Output the [x, y] coordinate of the center of the cell containing the given text.  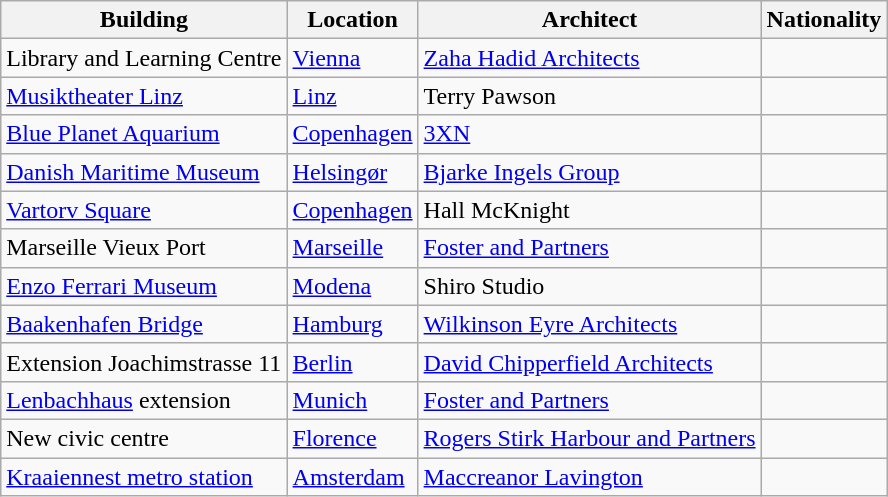
3XN [590, 134]
Building [144, 20]
Extension Joachimstrasse 11 [144, 362]
Vartorv Square [144, 210]
Helsingør [352, 172]
Architect [590, 20]
Amsterdam [352, 477]
Wilkinson Eyre Architects [590, 324]
Hamburg [352, 324]
Kraaiennest metro station [144, 477]
David Chipperfield Architects [590, 362]
Enzo Ferrari Museum [144, 286]
Marseille Vieux Port [144, 248]
Bjarke Ingels Group [590, 172]
Blue Planet Aquarium [144, 134]
Danish Maritime Museum [144, 172]
Nationality [824, 20]
Maccreanor Lavington [590, 477]
Hall McKnight [590, 210]
Berlin [352, 362]
Shiro Studio [590, 286]
Munich [352, 400]
Location [352, 20]
Linz [352, 96]
Baakenhafen Bridge [144, 324]
Zaha Hadid Architects [590, 58]
Lenbachhaus extension [144, 400]
New civic centre [144, 438]
Library and Learning Centre [144, 58]
Florence [352, 438]
Vienna [352, 58]
Marseille [352, 248]
Musiktheater Linz [144, 96]
Modena [352, 286]
Terry Pawson [590, 96]
Rogers Stirk Harbour and Partners [590, 438]
